Scan for the cell matching the given text and deliver its (x, y) coordinate at center. 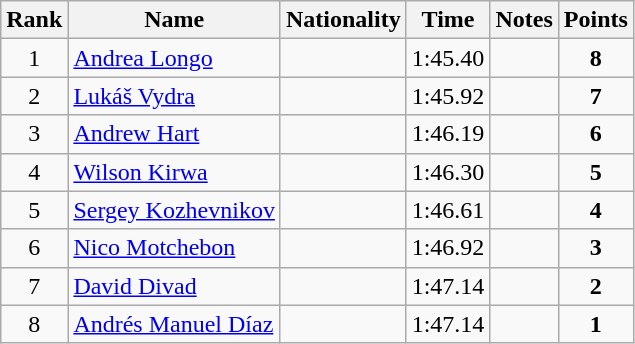
Nico Motchebon (174, 248)
Nationality (343, 20)
Time (448, 20)
1:46.30 (448, 172)
Rank (34, 20)
Points (596, 20)
Andrea Longo (174, 58)
1:45.92 (448, 96)
Wilson Kirwa (174, 172)
David Divad (174, 286)
Andrés Manuel Díaz (174, 324)
Notes (524, 20)
Andrew Hart (174, 134)
1:46.19 (448, 134)
1:46.61 (448, 210)
Sergey Kozhevnikov (174, 210)
1:46.92 (448, 248)
Name (174, 20)
Lukáš Vydra (174, 96)
1:45.40 (448, 58)
